For the text-containing cell, return its midpoint in [X, Y] coordinate format. 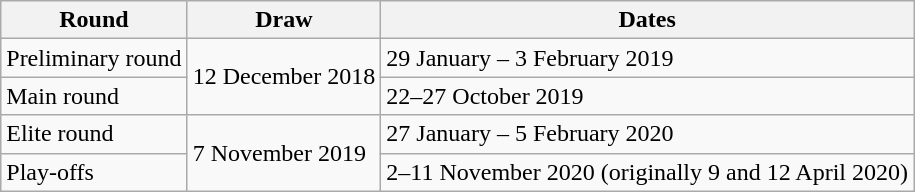
2–11 November 2020 (originally 9 and 12 April 2020) [648, 172]
Dates [648, 20]
Preliminary round [94, 58]
Play-offs [94, 172]
12 December 2018 [284, 77]
7 November 2019 [284, 153]
Main round [94, 96]
29 January – 3 February 2019 [648, 58]
27 January – 5 February 2020 [648, 134]
Elite round [94, 134]
Round [94, 20]
22–27 October 2019 [648, 96]
Draw [284, 20]
